Return [X, Y] of the center of cell containing provided text 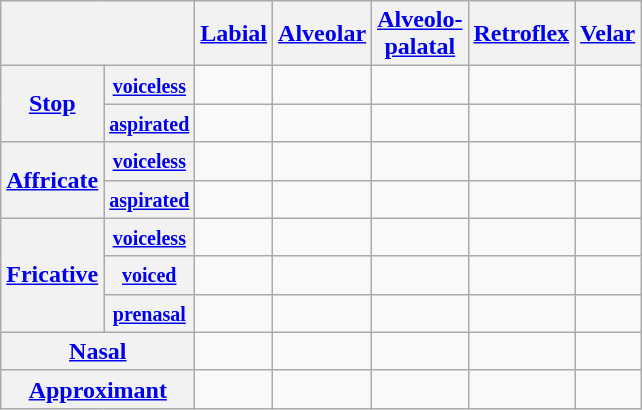
Approximant [98, 389]
Alveolar [322, 34]
Fricative [52, 275]
Affricate [52, 180]
prenasal [150, 313]
Alveolo-palatal [420, 34]
voiced [150, 275]
Velar [608, 34]
Nasal [98, 351]
Stop [52, 104]
Labial [234, 34]
Retroflex [522, 34]
